Return the [x, y] coordinate for the center point of the cell that contains the specified text.  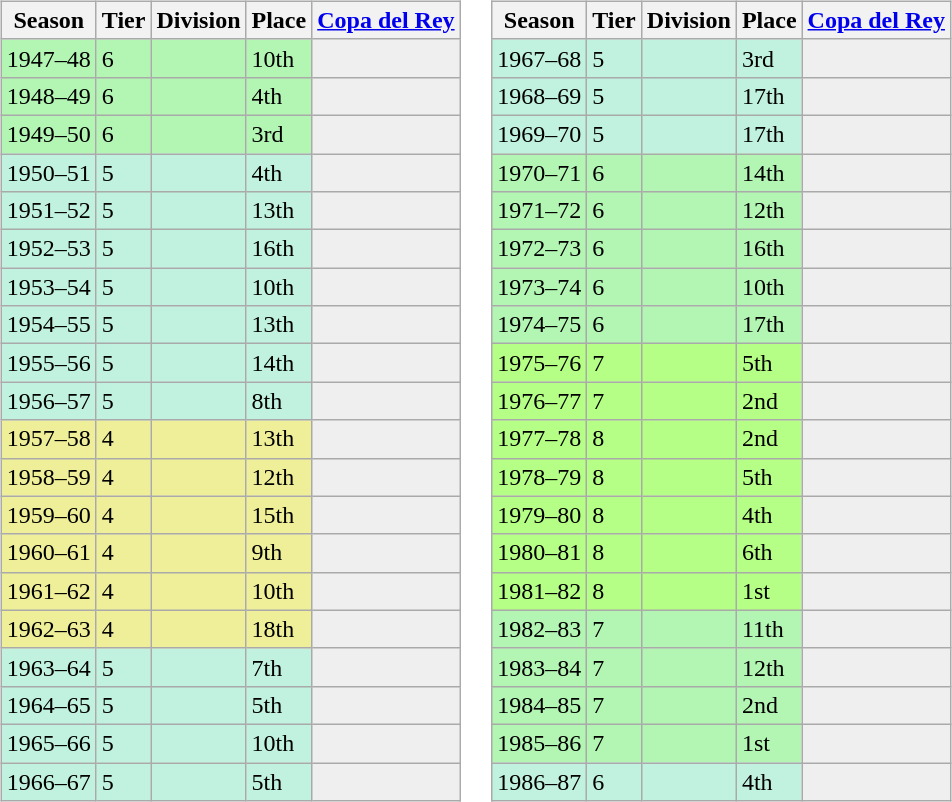
1972–73 [540, 249]
11th [769, 629]
1955–56 [48, 363]
1963–64 [48, 667]
1962–63 [48, 629]
1949–50 [48, 134]
1984–85 [540, 705]
1957–58 [48, 439]
1952–53 [48, 249]
1948–49 [48, 96]
18th [279, 629]
1961–62 [48, 591]
1965–66 [48, 743]
1958–59 [48, 477]
1985–86 [540, 743]
1960–61 [48, 553]
1970–71 [540, 173]
1969–70 [540, 134]
1967–68 [540, 58]
15th [279, 515]
1982–83 [540, 629]
1975–76 [540, 363]
1981–82 [540, 591]
1953–54 [48, 287]
9th [279, 553]
1950–51 [48, 173]
7th [279, 667]
1986–87 [540, 781]
1959–60 [48, 515]
1966–67 [48, 781]
1964–65 [48, 705]
1978–79 [540, 477]
1980–81 [540, 553]
1951–52 [48, 211]
6th [769, 553]
1956–57 [48, 401]
1973–74 [540, 287]
8th [279, 401]
1976–77 [540, 401]
1983–84 [540, 667]
1977–78 [540, 439]
1979–80 [540, 515]
1947–48 [48, 58]
1954–55 [48, 325]
1974–75 [540, 325]
1968–69 [540, 96]
1971–72 [540, 211]
